Find where the given text appears and provide that cell's center as (X, Y) coordinate. 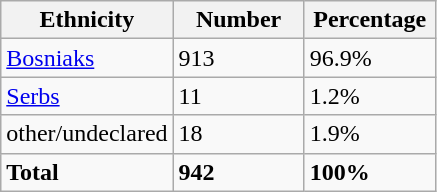
1.9% (370, 134)
Number (238, 20)
Serbs (87, 96)
Total (87, 172)
Percentage (370, 20)
1.2% (370, 96)
Ethnicity (87, 20)
11 (238, 96)
942 (238, 172)
other/undeclared (87, 134)
100% (370, 172)
96.9% (370, 58)
18 (238, 134)
Bosniaks (87, 58)
913 (238, 58)
